Locate the cell with the specified text and output its (x, y) center coordinate. 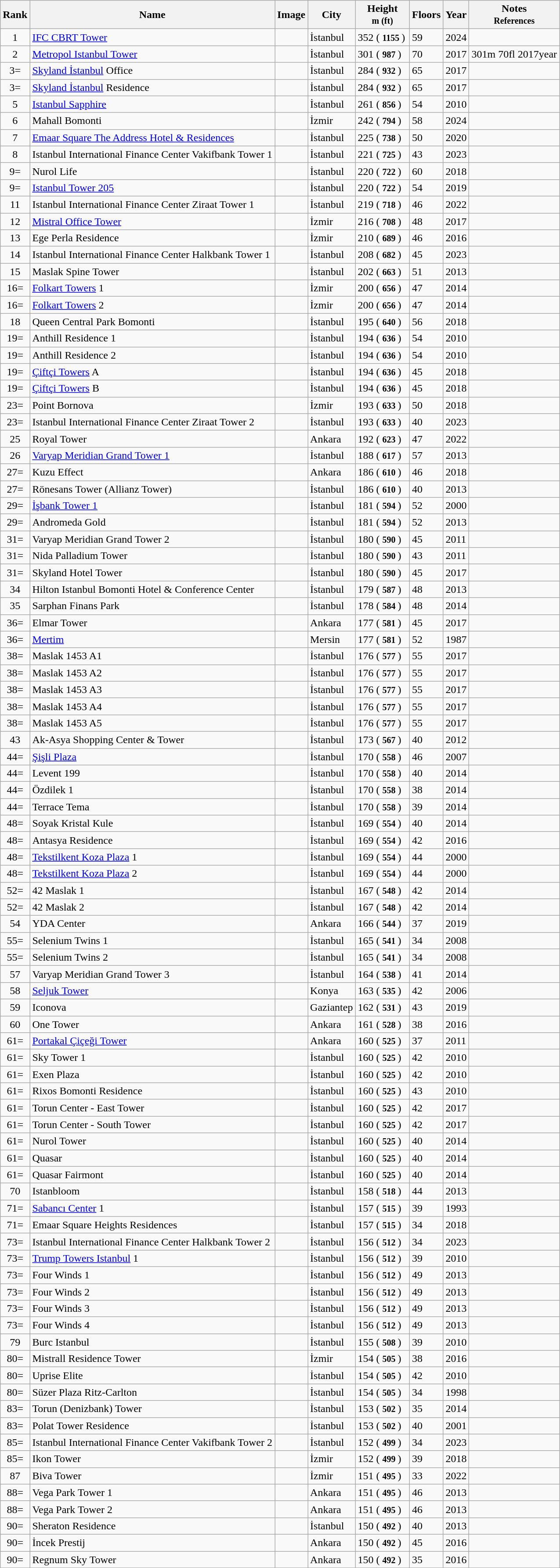
Sheraton Residence (152, 1526)
5 (15, 104)
Mistrall Residence Tower (152, 1359)
Istanbul Sapphire (152, 104)
Vega Park Tower 1 (152, 1492)
Four Winds 1 (152, 1275)
Maslak 1453 A4 (152, 706)
Hilton Istanbul Bomonti Hotel & Conference Center (152, 589)
Seljuk Tower (152, 991)
216 ( 708 ) (383, 221)
Folkart Towers 1 (152, 288)
Exen Plaza (152, 1074)
202 ( 663 ) (383, 272)
11 (15, 204)
Year (456, 15)
79 (15, 1342)
42 Maslak 1 (152, 890)
352 ( 1155 ) (383, 37)
Uprise Elite (152, 1376)
Skyland İstanbul Office (152, 71)
13 (15, 238)
Iconova (152, 1007)
219 ( 718 ) (383, 204)
Istanbul Tower 205 (152, 188)
Anthill Residence 2 (152, 355)
Selenium Twins 2 (152, 957)
Sky Tower 1 (152, 1058)
Şişli Plaza (152, 756)
Maslak Spine Tower (152, 272)
Tekstilkent Koza Plaza 1 (152, 857)
208 ( 682 ) (383, 255)
Vega Park Tower 2 (152, 1509)
Istanbloom (152, 1191)
Portakal Çiçeği Tower (152, 1041)
Emaar Square The Address Hotel & Residences (152, 138)
Skyland Hotel Tower (152, 573)
Name (152, 15)
192 ( 623 ) (383, 439)
Rönesans Tower (Allianz Tower) (152, 489)
Kuzu Effect (152, 472)
Antasya Residence (152, 840)
Özdilek 1 (152, 790)
Polat Tower Residence (152, 1426)
1993 (456, 1208)
Mersin (332, 639)
261 ( 856 ) (383, 104)
1987 (456, 639)
Ege Perla Residence (152, 238)
Varyap Meridian Grand Tower 1 (152, 455)
İşbank Tower 1 (152, 506)
Mahall Bomonti (152, 121)
155 ( 508 ) (383, 1342)
26 (15, 455)
Istanbul International Finance Center Halkbank Tower 1 (152, 255)
Maslak 1453 A5 (152, 723)
Folkart Towers 2 (152, 305)
15 (15, 272)
221 ( 725 ) (383, 154)
2 (15, 54)
Varyap Meridian Grand Tower 2 (152, 539)
6 (15, 121)
33 (426, 1476)
Four Winds 2 (152, 1292)
Süzer Plaza Ritz-Carlton (152, 1392)
Konya (332, 991)
Skyland İstanbul Residence (152, 87)
Rank (15, 15)
Selenium Twins 1 (152, 940)
163 ( 535 ) (383, 991)
YDA Center (152, 924)
Four Winds 4 (152, 1325)
İncek Prestij (152, 1543)
Metropol Istanbul Tower (152, 54)
1998 (456, 1392)
Levent 199 (152, 773)
Elmar Tower (152, 623)
12 (15, 221)
Gaziantep (332, 1007)
14 (15, 255)
242 ( 794 ) (383, 121)
Emaar Square Heights Residences (152, 1225)
18 (15, 322)
Tekstilkent Koza Plaza 2 (152, 874)
Heightm (ft) (383, 15)
301 ( 987 ) (383, 54)
Maslak 1453 A1 (152, 656)
Andromeda Gold (152, 523)
Four Winds 3 (152, 1309)
NotesReferences (514, 15)
301m 70fl 2017year (514, 54)
158 ( 518 ) (383, 1191)
Nurol Life (152, 171)
Terrace Tema (152, 807)
Torun (Denizbank) Tower (152, 1409)
Istanbul International Finance Center Halkbank Tower 2 (152, 1241)
City (332, 15)
Biva Tower (152, 1476)
25 (15, 439)
Istanbul International Finance Center Ziraat Tower 2 (152, 422)
162 ( 531 ) (383, 1007)
Istanbul International Finance Center Vakifbank Tower 1 (152, 154)
225 ( 738 ) (383, 138)
Sarphan Finans Park (152, 606)
Regnum Sky Tower (152, 1560)
Quasar (152, 1158)
Maslak 1453 A2 (152, 673)
Image (292, 15)
41 (426, 974)
Ak-Asya Shopping Center & Tower (152, 740)
42 Maslak 2 (152, 907)
Nida Palladium Tower (152, 556)
210 ( 689 ) (383, 238)
Rixos Bomonti Residence (152, 1091)
Queen Central Park Bomonti (152, 322)
173 ( 567 ) (383, 740)
One Tower (152, 1024)
8 (15, 154)
7 (15, 138)
Varyap Meridian Grand Tower 3 (152, 974)
2020 (456, 138)
2012 (456, 740)
Çiftçi Towers A (152, 372)
164 ( 538 ) (383, 974)
Torun Center - East Tower (152, 1108)
Maslak 1453 A3 (152, 690)
Istanbul International Finance Center Vakifbank Tower 2 (152, 1442)
Quasar Fairmont (152, 1175)
Torun Center - South Tower (152, 1125)
166 ( 544 ) (383, 924)
Mistral Office Tower (152, 221)
Ikon Tower (152, 1459)
2007 (456, 756)
Mertim (152, 639)
Royal Tower (152, 439)
IFC CBRT Tower (152, 37)
178 ( 584 ) (383, 606)
179 ( 587 ) (383, 589)
Trump Towers Istanbul 1 (152, 1258)
Burc Istanbul (152, 1342)
Istanbul International Finance Center Ziraat Tower 1 (152, 204)
188 ( 617 ) (383, 455)
161 ( 528 ) (383, 1024)
Anthill Residence 1 (152, 338)
87 (15, 1476)
51 (426, 272)
2006 (456, 991)
Soyak Kristal Kule (152, 824)
1 (15, 37)
56 (426, 322)
Floors (426, 15)
Point Bornova (152, 405)
195 ( 640 ) (383, 322)
Sabancı Center 1 (152, 1208)
2001 (456, 1426)
Çiftçi Towers B (152, 388)
Nurol Tower (152, 1141)
